For the text-containing cell, return its midpoint in [X, Y] coordinate format. 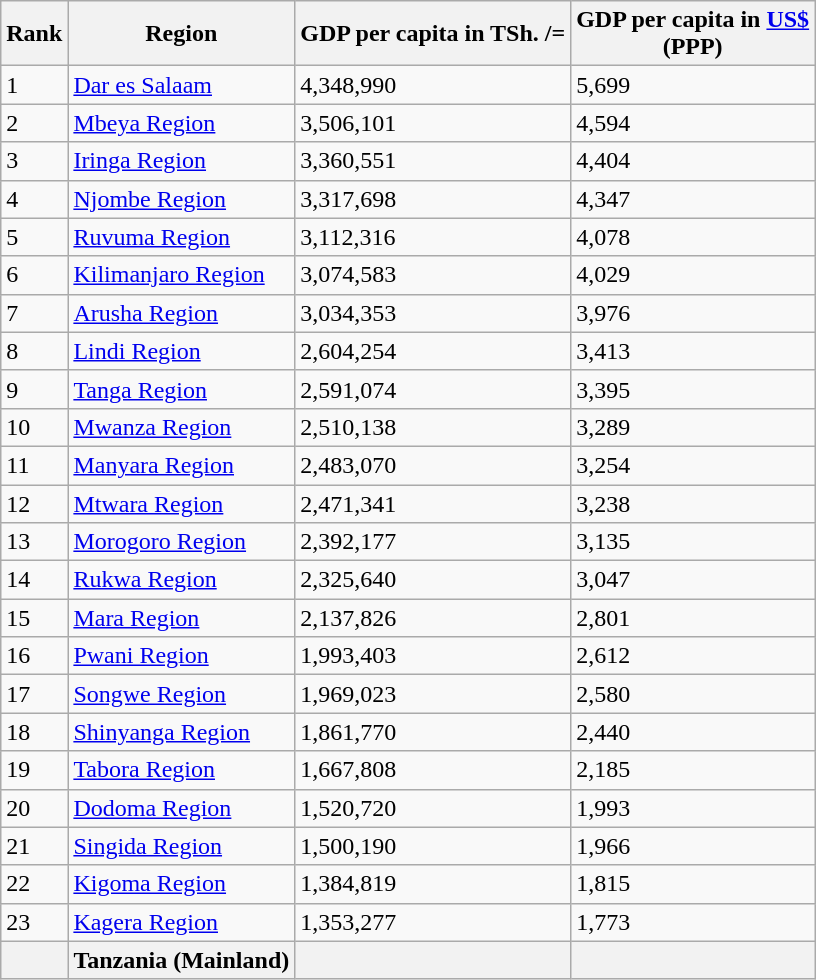
2,440 [693, 732]
4,348,990 [433, 85]
Mara Region [182, 618]
17 [34, 694]
Kigoma Region [182, 884]
1,861,770 [433, 732]
1,815 [693, 884]
Singida Region [182, 846]
Arusha Region [182, 313]
3,395 [693, 389]
1,993 [693, 808]
Region [182, 34]
Manyara Region [182, 465]
2,137,826 [433, 618]
Shinyanga Region [182, 732]
2,185 [693, 770]
7 [34, 313]
5,699 [693, 85]
Lindi Region [182, 351]
3,317,698 [433, 199]
8 [34, 351]
10 [34, 427]
1,993,403 [433, 656]
GDP per capita in TSh. /= [433, 34]
2,483,070 [433, 465]
9 [34, 389]
3,360,551 [433, 161]
1 [34, 85]
3,976 [693, 313]
3,135 [693, 542]
11 [34, 465]
1,969,023 [433, 694]
Dodoma Region [182, 808]
2,591,074 [433, 389]
4,029 [693, 275]
Tanga Region [182, 389]
Mbeya Region [182, 123]
Ruvuma Region [182, 237]
Njombe Region [182, 199]
3,413 [693, 351]
4,594 [693, 123]
GDP per capita in US$ (PPP) [693, 34]
3,112,316 [433, 237]
21 [34, 846]
Iringa Region [182, 161]
4,078 [693, 237]
4 [34, 199]
2,580 [693, 694]
1,520,720 [433, 808]
Mtwara Region [182, 503]
12 [34, 503]
Rank [34, 34]
1,384,819 [433, 884]
Tabora Region [182, 770]
2,471,341 [433, 503]
2,510,138 [433, 427]
2,325,640 [433, 580]
14 [34, 580]
3,238 [693, 503]
1,353,277 [433, 922]
Songwe Region [182, 694]
Tanzania (Mainland) [182, 960]
2 [34, 123]
1,500,190 [433, 846]
1,773 [693, 922]
15 [34, 618]
22 [34, 884]
1,966 [693, 846]
3,254 [693, 465]
Rukwa Region [182, 580]
1,667,808 [433, 770]
19 [34, 770]
2,392,177 [433, 542]
16 [34, 656]
6 [34, 275]
Kilimanjaro Region [182, 275]
3,506,101 [433, 123]
18 [34, 732]
Kagera Region [182, 922]
3,034,353 [433, 313]
2,612 [693, 656]
4,404 [693, 161]
2,604,254 [433, 351]
Morogoro Region [182, 542]
4,347 [693, 199]
3,074,583 [433, 275]
3,289 [693, 427]
3,047 [693, 580]
23 [34, 922]
Mwanza Region [182, 427]
13 [34, 542]
20 [34, 808]
Pwani Region [182, 656]
5 [34, 237]
Dar es Salaam [182, 85]
2,801 [693, 618]
3 [34, 161]
